Scan for the cell matching the given text and deliver its (x, y) coordinate at center. 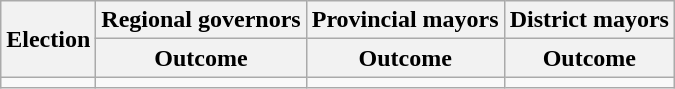
District mayors (589, 20)
Provincial mayors (405, 20)
Election (48, 39)
Regional governors (201, 20)
